Scan for the cell matching the given text and deliver its (x, y) coordinate at center. 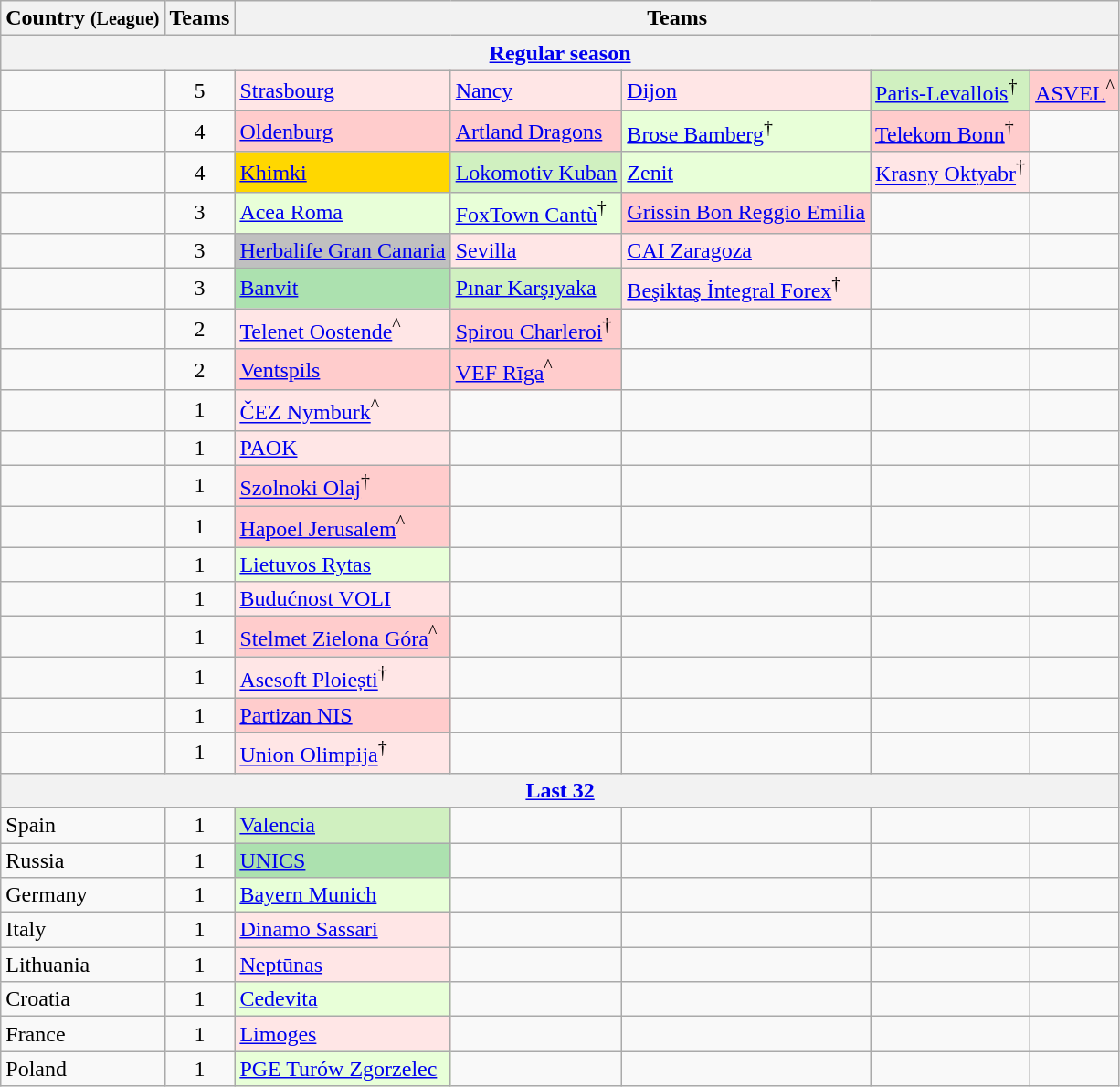
Lietuvos Rytas (343, 565)
Valencia (343, 825)
UNICS (343, 860)
Szolnoki Olaj† (343, 486)
Nancy (536, 91)
Hapoel Jerusalem^ (343, 526)
FoxTown Cantù† (536, 214)
Dijon (746, 91)
Italy (82, 930)
Acea Roma (343, 214)
Croatia (82, 999)
Brose Bamberg† (746, 132)
Cedevita (343, 999)
Stelmet Zielona Góra^ (343, 638)
Asesoft Ploiești† (343, 678)
Last 32 (561, 790)
Grissin Bon Reggio Emilia (746, 214)
Limoges (343, 1034)
Russia (82, 860)
Krasny Oktyabr† (950, 172)
Strasbourg (343, 91)
Spain (82, 825)
ASVEL^ (1075, 91)
Artland Dragons (536, 132)
ČEZ Nymburk^ (343, 411)
PAOK (343, 448)
PGE Turów Zgorzelec (343, 1069)
Lokomotiv Kuban (536, 172)
5 (199, 91)
Lithuania (82, 965)
Regular season (561, 53)
Partizan NIS (343, 715)
Beşiktaş İntegral Forex† (746, 289)
VEF Rīga^ (536, 369)
Dinamo Sassari (343, 930)
Bayern Munich (343, 895)
Zenit (746, 172)
Herbalife Gran Canaria (343, 250)
Budućnost VOLI (343, 599)
Ventspils (343, 369)
Oldenburg (343, 132)
Poland (82, 1069)
Germany (82, 895)
Banvit (343, 289)
Union Olimpija† (343, 753)
Paris-Levallois† (950, 91)
France (82, 1034)
Pınar Karşıyaka (536, 289)
Telekom Bonn† (950, 132)
Khimki (343, 172)
Country (League) (82, 18)
Neptūnas (343, 965)
Telenet Oostende^ (343, 329)
Spirou Charleroi† (536, 329)
Sevilla (536, 250)
CAI Zaragoza (746, 250)
